Find where the given text appears and provide that cell's center as (x, y) coordinate. 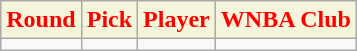
Pick (109, 20)
Player (177, 20)
WNBA Club (286, 20)
Round (41, 20)
